From the cell containing the given text, extract its center point as [X, Y] coordinate. 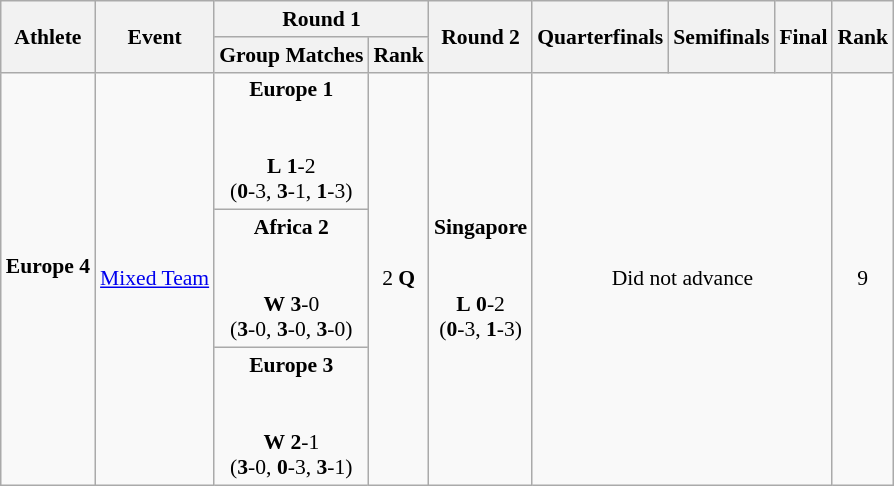
Athlete [48, 36]
Did not advance [682, 278]
Round 1 [322, 19]
Mixed Team [154, 278]
Africa 2 W 3-0 (3-0, 3-0, 3-0) [291, 279]
Group Matches [291, 55]
Final [803, 36]
2 Q [398, 278]
Europe 4 [48, 278]
Round 2 [480, 36]
Quarterfinals [600, 36]
Europe 3 W 2-1 (3-0, 0-3, 3-1) [291, 417]
Europe 1 L 1-2 (0-3, 3-1, 1-3) [291, 141]
Event [154, 36]
Singapore L 0-2 (0-3, 1-3) [480, 278]
9 [862, 278]
Semifinals [721, 36]
